Detect which cell encompasses the target text, then output its (x, y) center coordinate. 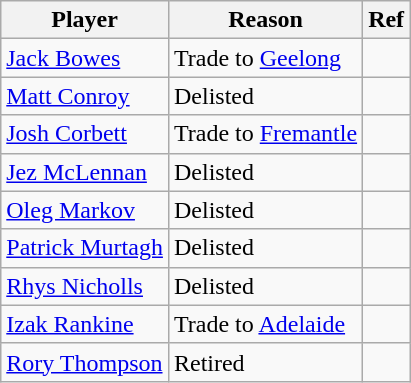
Jez McLennan (85, 172)
Trade to Fremantle (265, 134)
Matt Conroy (85, 96)
Josh Corbett (85, 134)
Trade to Adelaide (265, 324)
Rory Thompson (85, 362)
Trade to Geelong (265, 58)
Jack Bowes (85, 58)
Izak Rankine (85, 324)
Patrick Murtagh (85, 248)
Rhys Nicholls (85, 286)
Player (85, 20)
Ref (386, 20)
Oleg Markov (85, 210)
Retired (265, 362)
Reason (265, 20)
